Identify which cell holds the provided text, then report its [X, Y] central coordinate. 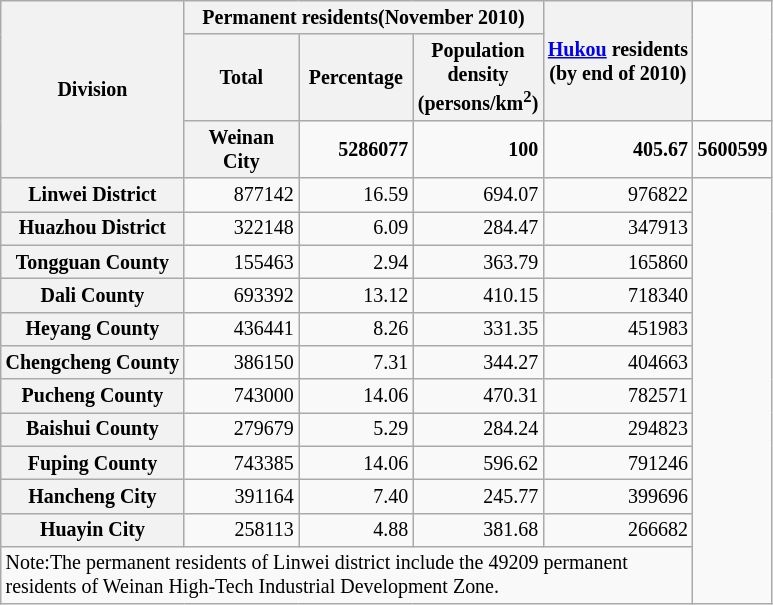
7.40 [356, 496]
13.12 [356, 296]
391164 [241, 496]
322148 [241, 228]
331.35 [478, 330]
165860 [618, 262]
694.07 [478, 196]
347913 [618, 228]
363.79 [478, 262]
284.24 [478, 430]
4.88 [356, 530]
Weinan City [241, 150]
743000 [241, 396]
693392 [241, 296]
386150 [241, 362]
266682 [618, 530]
Tongguan County [92, 262]
5.29 [356, 430]
16.59 [356, 196]
Percentage [356, 78]
Huayin City [92, 530]
381.68 [478, 530]
344.27 [478, 362]
8.26 [356, 330]
Dali County [92, 296]
2.94 [356, 262]
279679 [241, 430]
718340 [618, 296]
436441 [241, 330]
Division [92, 90]
284.47 [478, 228]
100 [478, 150]
Hukou residents(by end of 2010) [618, 61]
7.31 [356, 362]
596.62 [478, 462]
877142 [241, 196]
Note:The permanent residents of Linwei district include the 49209 permanent residents of Weinan High-Tech Industrial Development Zone. [347, 576]
Total [241, 78]
245.77 [478, 496]
470.31 [478, 396]
Hancheng City [92, 496]
5286077 [356, 150]
976822 [618, 196]
404663 [618, 362]
405.67 [618, 150]
6.09 [356, 228]
782571 [618, 396]
Huazhou District [92, 228]
Pucheng County [92, 396]
Linwei District [92, 196]
743385 [241, 462]
Chengcheng County [92, 362]
410.15 [478, 296]
5600599 [732, 150]
791246 [618, 462]
Baishui County [92, 430]
451983 [618, 330]
399696 [618, 496]
155463 [241, 262]
Permanent residents(November 2010) [364, 18]
Heyang County [92, 330]
258113 [241, 530]
Fuping County [92, 462]
Population density (persons/km2) [478, 78]
294823 [618, 430]
